Search for the cell housing the specified text and yield its [X, Y] center coordinate. 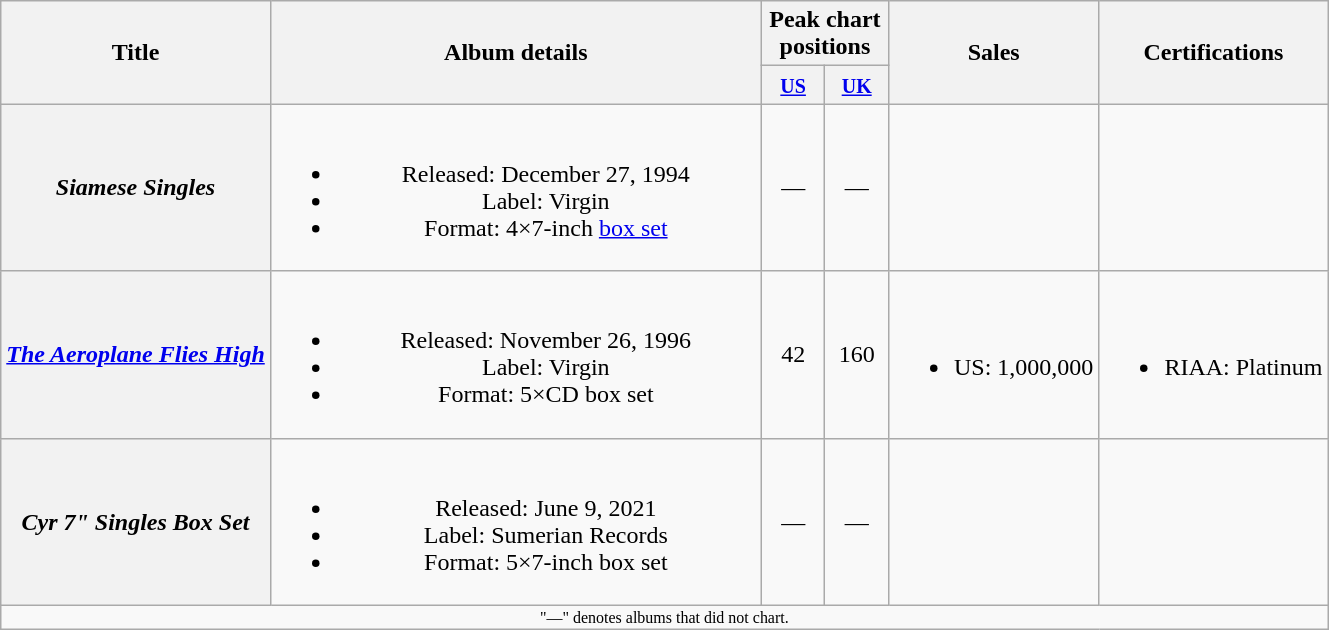
Album details [516, 52]
42 [793, 354]
Sales [993, 52]
Cyr 7" Singles Box Set [136, 522]
RIAA: Platinum [1214, 354]
160 [857, 354]
US [793, 85]
Title [136, 52]
The Aeroplane Flies High [136, 354]
UK [857, 85]
Released: November 26, 1996Label: VirginFormat: 5×CD box set [516, 354]
Peak chart positions [824, 34]
"—" denotes albums that did not chart. [664, 617]
Released: June 9, 2021Label: Sumerian RecordsFormat: 5×7-inch box set [516, 522]
US: 1,000,000 [993, 354]
Certifications [1214, 52]
Released: December 27, 1994Label: VirginFormat: 4×7-inch box set [516, 188]
Siamese Singles [136, 188]
